Provide the (x, y) coordinate of the cell's center where the given text is located.  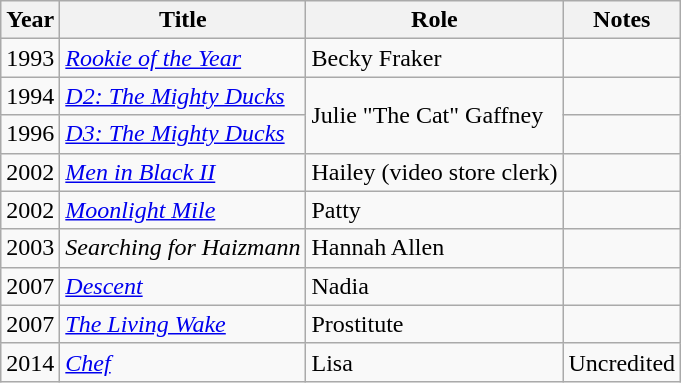
The Living Wake (183, 324)
Hannah Allen (434, 248)
Searching for Haizmann (183, 248)
Moonlight Mile (183, 210)
2014 (30, 362)
Uncredited (622, 362)
Descent (183, 286)
1994 (30, 96)
1993 (30, 58)
D2: The Mighty Ducks (183, 96)
Becky Fraker (434, 58)
Role (434, 20)
Men in Black II (183, 172)
Rookie of the Year (183, 58)
Patty (434, 210)
Title (183, 20)
Prostitute (434, 324)
Year (30, 20)
D3: The Mighty Ducks (183, 134)
1996 (30, 134)
Notes (622, 20)
Chef (183, 362)
Lisa (434, 362)
2003 (30, 248)
Nadia (434, 286)
Hailey (video store clerk) (434, 172)
Julie "The Cat" Gaffney (434, 115)
